Detect which cell encompasses the target text, then output its (x, y) center coordinate. 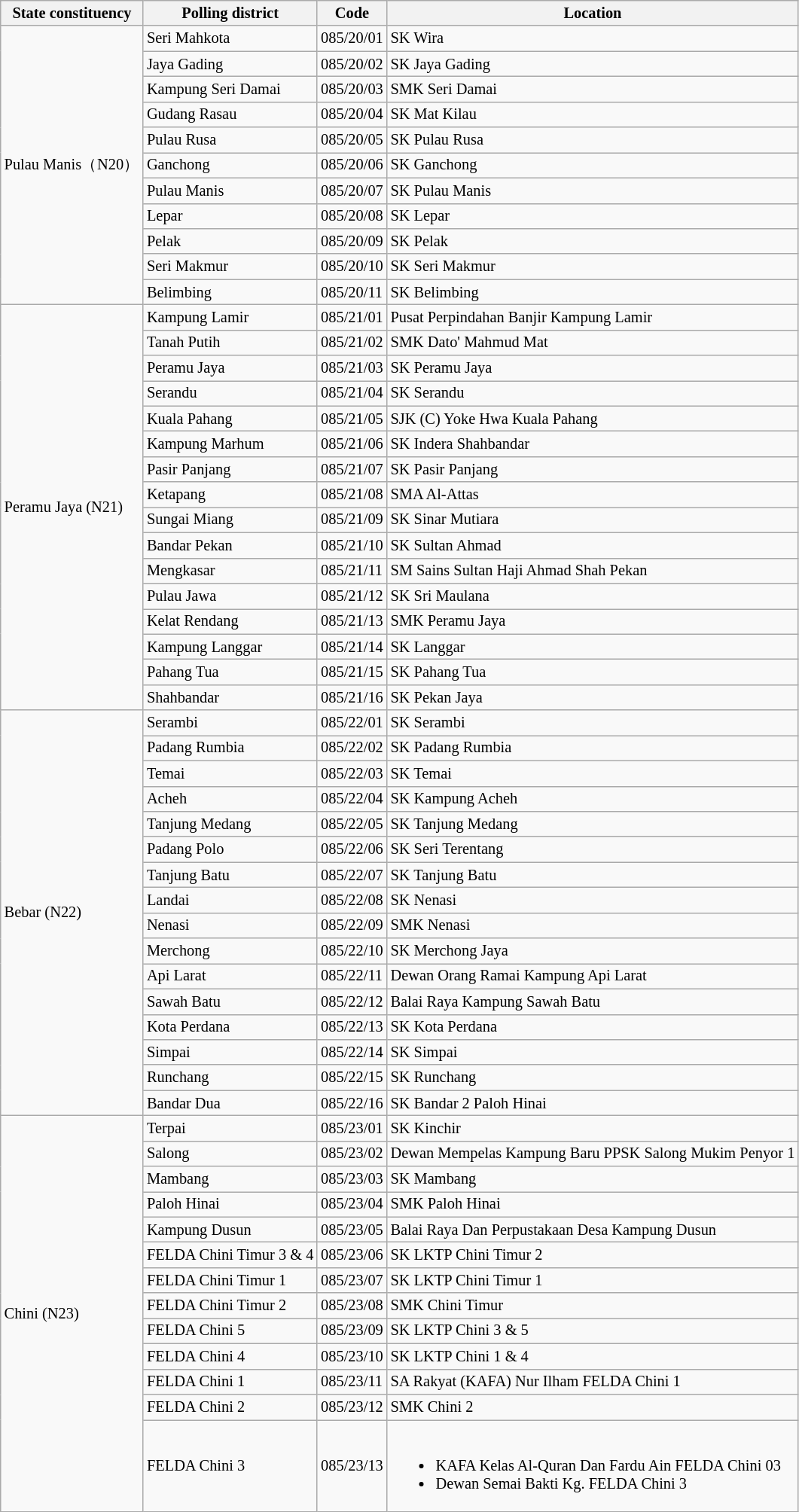
085/22/16 (352, 1103)
SK Nenasi (593, 900)
Peramu Jaya (230, 368)
FELDA Chini 1 (230, 1382)
085/21/05 (352, 419)
085/23/10 (352, 1356)
Belimbing (230, 292)
Balai Raya Kampung Sawah Batu (593, 1001)
Padang Rumbia (230, 748)
SK Lepar (593, 216)
085/20/04 (352, 114)
SK LKTP Chini Timur 1 (593, 1280)
SMA Al-Attas (593, 495)
085/20/10 (352, 267)
Pulau Manis (230, 191)
085/21/10 (352, 545)
085/23/04 (352, 1204)
085/23/13 (352, 1465)
SM Sains Sultan Haji Ahmad Shah Pekan (593, 571)
SK Kinchir (593, 1128)
SK Seri Makmur (593, 267)
Pulau Jawa (230, 596)
Tanjung Batu (230, 875)
Pulau Manis（N20） (72, 165)
085/21/02 (352, 343)
085/22/09 (352, 925)
SK Wira (593, 38)
085/21/09 (352, 520)
085/23/12 (352, 1407)
Acheh (230, 799)
Api Larat (230, 976)
085/21/08 (352, 495)
Jaya Gading (230, 64)
SK Simpai (593, 1052)
085/20/01 (352, 38)
085/20/02 (352, 64)
085/22/11 (352, 976)
085/22/13 (352, 1027)
Polling district (230, 13)
Runchang (230, 1078)
SK Tanjung Medang (593, 824)
Merchong (230, 951)
Peramu Jaya (N21) (72, 507)
SK Tanjung Batu (593, 875)
SK Serambi (593, 723)
Bandar Dua (230, 1103)
FELDA Chini Timur 1 (230, 1280)
Kampung Seri Damai (230, 89)
085/20/05 (352, 140)
SK Mat Kilau (593, 114)
SMK Dato' Mahmud Mat (593, 343)
Seri Mahkota (230, 38)
SK Peramu Jaya (593, 368)
SK Serandu (593, 393)
085/23/09 (352, 1331)
085/23/02 (352, 1154)
FELDA Chini 5 (230, 1331)
085/23/11 (352, 1382)
Sungai Miang (230, 520)
Temai (230, 773)
SK Pulau Manis (593, 191)
Kelat Rendang (230, 621)
SK Mambang (593, 1179)
SK Temai (593, 773)
SK Bandar 2 Paloh Hinai (593, 1103)
Chini (N23) (72, 1313)
SK Belimbing (593, 292)
SK Kampung Acheh (593, 799)
085/20/07 (352, 191)
SK LKTP Chini Timur 2 (593, 1255)
085/21/15 (352, 672)
SK Ganchong (593, 165)
SK LKTP Chini 3 & 5 (593, 1331)
FELDA Chini Timur 2 (230, 1306)
Kampung Lamir (230, 317)
Seri Makmur (230, 267)
SK Pekan Jaya (593, 697)
085/21/07 (352, 469)
085/20/09 (352, 241)
Bebar (N22) (72, 913)
SK LKTP Chini 1 & 4 (593, 1356)
085/21/03 (352, 368)
Bandar Pekan (230, 545)
SK Merchong Jaya (593, 951)
Kuala Pahang (230, 419)
SK Padang Rumbia (593, 748)
Serandu (230, 393)
085/20/11 (352, 292)
085/23/07 (352, 1280)
Code (352, 13)
Pasir Panjang (230, 469)
SK Kota Perdana (593, 1027)
SK Seri Terentang (593, 849)
Dewan Mempelas Kampung Baru PPSK Salong Mukim Penyor 1 (593, 1154)
SMK Paloh Hinai (593, 1204)
Kampung Marhum (230, 444)
Location (593, 13)
Serambi (230, 723)
Pusat Perpindahan Banjir Kampung Lamir (593, 317)
State constituency (72, 13)
Ketapang (230, 495)
Paloh Hinai (230, 1204)
085/23/08 (352, 1306)
Pelak (230, 241)
085/21/04 (352, 393)
SK Pahang Tua (593, 672)
085/20/08 (352, 216)
Gudang Rasau (230, 114)
085/20/06 (352, 165)
Balai Raya Dan Perpustakaan Desa Kampung Dusun (593, 1230)
085/22/02 (352, 748)
SK Runchang (593, 1078)
085/21/01 (352, 317)
Kampung Langgar (230, 647)
SK Sultan Ahmad (593, 545)
FELDA Chini 3 (230, 1465)
SK Pelak (593, 241)
085/23/05 (352, 1230)
085/23/06 (352, 1255)
Ganchong (230, 165)
Lepar (230, 216)
FELDA Chini Timur 3 & 4 (230, 1255)
085/20/03 (352, 89)
085/21/12 (352, 596)
KAFA Kelas Al-Quran Dan Fardu Ain FELDA Chini 03Dewan Semai Bakti Kg. FELDA Chini 3 (593, 1465)
Pulau Rusa (230, 140)
Pahang Tua (230, 672)
Nenasi (230, 925)
Sawah Batu (230, 1001)
Tanjung Medang (230, 824)
085/22/10 (352, 951)
FELDA Chini 2 (230, 1407)
SK Pasir Panjang (593, 469)
SMK Nenasi (593, 925)
Simpai (230, 1052)
085/22/14 (352, 1052)
085/22/01 (352, 723)
Terpai (230, 1128)
SA Rakyat (KAFA) Nur Ilham FELDA Chini 1 (593, 1382)
Dewan Orang Ramai Kampung Api Larat (593, 976)
SMK Chini 2 (593, 1407)
085/21/06 (352, 444)
Padang Polo (230, 849)
085/23/03 (352, 1179)
SMK Chini Timur (593, 1306)
SK Langgar (593, 647)
SK Sri Maulana (593, 596)
085/22/15 (352, 1078)
Shahbandar (230, 697)
SK Pulau Rusa (593, 140)
085/21/14 (352, 647)
SMK Seri Damai (593, 89)
085/22/07 (352, 875)
SK Jaya Gading (593, 64)
SMK Peramu Jaya (593, 621)
FELDA Chini 4 (230, 1356)
SK Sinar Mutiara (593, 520)
Salong (230, 1154)
085/22/06 (352, 849)
SK Indera Shahbandar (593, 444)
085/22/04 (352, 799)
085/22/12 (352, 1001)
Tanah Putih (230, 343)
SJK (C) Yoke Hwa Kuala Pahang (593, 419)
085/21/16 (352, 697)
Mengkasar (230, 571)
085/22/05 (352, 824)
Kampung Dusun (230, 1230)
085/21/13 (352, 621)
Mambang (230, 1179)
085/22/08 (352, 900)
Landai (230, 900)
085/22/03 (352, 773)
085/21/11 (352, 571)
Kota Perdana (230, 1027)
085/23/01 (352, 1128)
